Find where the given text appears and provide that cell's center as [x, y] coordinate. 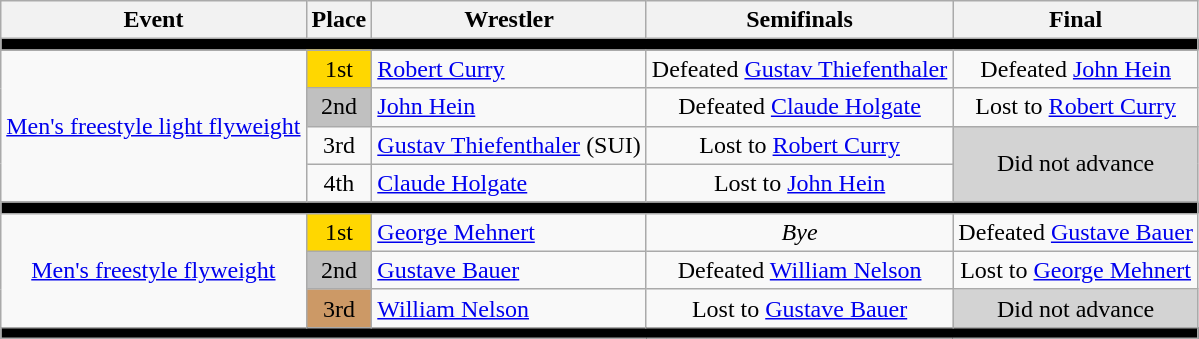
Final [1076, 20]
Lost to John Hein [799, 183]
4th [339, 183]
George Mehnert [510, 232]
Claude Holgate [510, 183]
Semifinals [799, 20]
Place [339, 20]
Gustave Bauer [510, 270]
Men's freestyle flyweight [154, 270]
Gustav Thiefenthaler (SUI) [510, 145]
Lost to Gustave Bauer [799, 308]
Robert Curry [510, 69]
Event [154, 20]
Wrestler [510, 20]
Defeated Gustav Thiefenthaler [799, 69]
Men's freestyle light flyweight [154, 126]
John Hein [510, 107]
Defeated Claude Holgate [799, 107]
Lost to George Mehnert [1076, 270]
William Nelson [510, 308]
Defeated Gustave Bauer [1076, 232]
Defeated John Hein [1076, 69]
Bye [799, 232]
Defeated William Nelson [799, 270]
